Pinpoint the cell where the given text exists, returning its [x, y] midpoint coordinate. 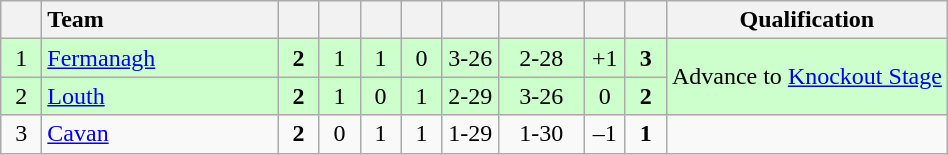
Louth [160, 96]
1-30 [541, 134]
–1 [604, 134]
Fermanagh [160, 58]
2-28 [541, 58]
2-29 [470, 96]
Advance to Knockout Stage [806, 77]
Cavan [160, 134]
Qualification [806, 20]
1-29 [470, 134]
Team [160, 20]
+1 [604, 58]
